Provide the [X, Y] coordinate of the cell's center where the given text is located.  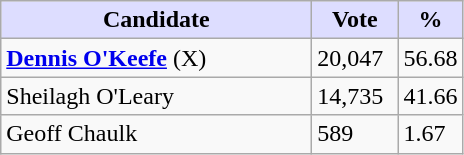
Geoff Chaulk [156, 134]
Candidate [156, 20]
20,047 [355, 58]
589 [355, 134]
14,735 [355, 96]
Vote [355, 20]
1.67 [430, 134]
56.68 [430, 58]
Dennis O'Keefe (X) [156, 58]
41.66 [430, 96]
% [430, 20]
Sheilagh O'Leary [156, 96]
